Capture the cell that displays the provided text and extract its (x, y) central coordinate. 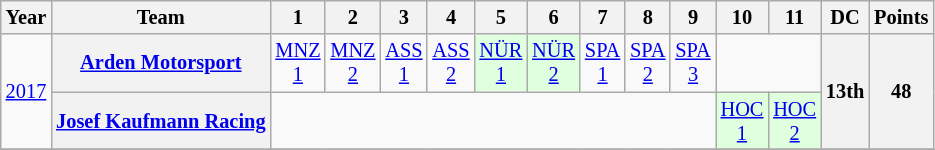
8 (648, 17)
1 (298, 17)
SPA3 (692, 63)
9 (692, 17)
SPA1 (602, 63)
NÜR1 (502, 63)
Year (26, 17)
MNZ1 (298, 63)
ASS1 (404, 63)
ASS2 (450, 63)
3 (404, 17)
2 (352, 17)
MNZ2 (352, 63)
7 (602, 17)
10 (742, 17)
NÜR2 (554, 63)
13th (845, 92)
DC (845, 17)
5 (502, 17)
11 (794, 17)
Josef Kaufmann Racing (160, 121)
Arden Motorsport (160, 63)
Points (901, 17)
Team (160, 17)
HOC2 (794, 121)
48 (901, 92)
HOC1 (742, 121)
4 (450, 17)
6 (554, 17)
2017 (26, 92)
SPA2 (648, 63)
